Return [X, Y] of the center of cell containing provided text 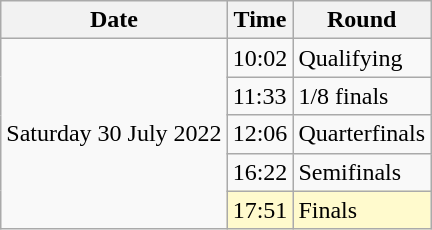
16:22 [260, 172]
10:02 [260, 58]
Round [362, 20]
17:51 [260, 210]
12:06 [260, 134]
1/8 finals [362, 96]
Quarterfinals [362, 134]
Date [114, 20]
Saturday 30 July 2022 [114, 134]
Time [260, 20]
Finals [362, 210]
Semifinals [362, 172]
11:33 [260, 96]
Qualifying [362, 58]
